Search for the cell housing the specified text and yield its (x, y) center coordinate. 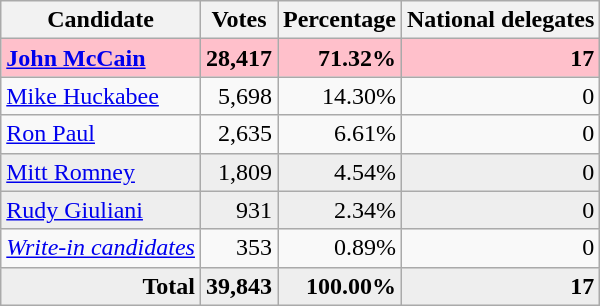
2,635 (238, 134)
4.54% (340, 172)
Percentage (340, 20)
1,809 (238, 172)
Ron Paul (101, 134)
71.32% (340, 58)
Mike Huckabee (101, 96)
Candidate (101, 20)
6.61% (340, 134)
5,698 (238, 96)
Rudy Giuliani (101, 210)
National delegates (500, 20)
0.89% (340, 248)
353 (238, 248)
39,843 (238, 286)
Mitt Romney (101, 172)
Votes (238, 20)
John McCain (101, 58)
Total (101, 286)
931 (238, 210)
28,417 (238, 58)
Write-in candidates (101, 248)
2.34% (340, 210)
14.30% (340, 96)
100.00% (340, 286)
